Locate the cell with the specified text and output its [X, Y] center coordinate. 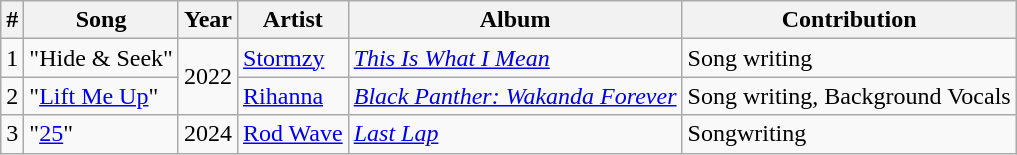
Rod Wave [294, 134]
2 [12, 96]
Song writing, Background Vocals [849, 96]
"Lift Me Up" [102, 96]
Song writing [849, 58]
Album [515, 20]
Song [102, 20]
# [12, 20]
Year [208, 20]
"25" [102, 134]
1 [12, 58]
Black Panther: Wakanda Forever [515, 96]
Contribution [849, 20]
This Is What I Mean [515, 58]
Stormzy [294, 58]
3 [12, 134]
2022 [208, 77]
2024 [208, 134]
Last Lap [515, 134]
Artist [294, 20]
Songwriting [849, 134]
"Hide & Seek" [102, 58]
Rihanna [294, 96]
